Find where the given text appears and provide that cell's center as (x, y) coordinate. 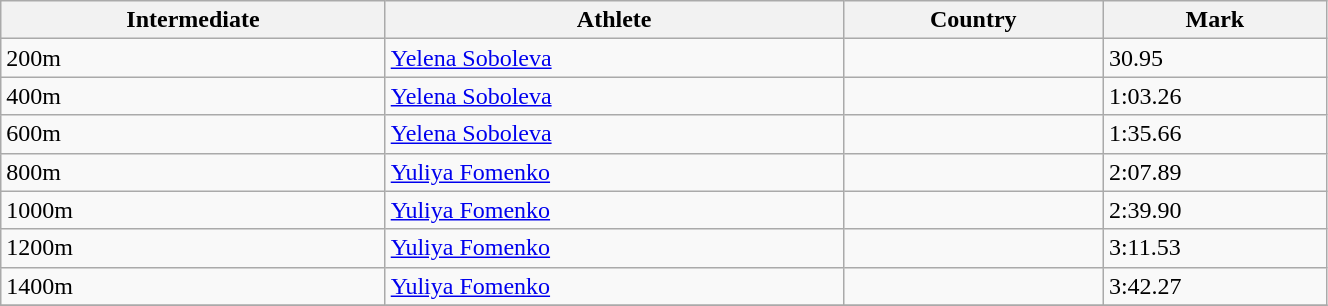
Athlete (614, 20)
Intermediate (193, 20)
1:03.26 (1214, 96)
600m (193, 134)
1000m (193, 210)
30.95 (1214, 58)
400m (193, 96)
3:42.27 (1214, 286)
2:39.90 (1214, 210)
2:07.89 (1214, 172)
Mark (1214, 20)
800m (193, 172)
1400m (193, 286)
Country (973, 20)
3:11.53 (1214, 248)
200m (193, 58)
1:35.66 (1214, 134)
1200m (193, 248)
